Scan for the cell matching the given text and deliver its (x, y) coordinate at center. 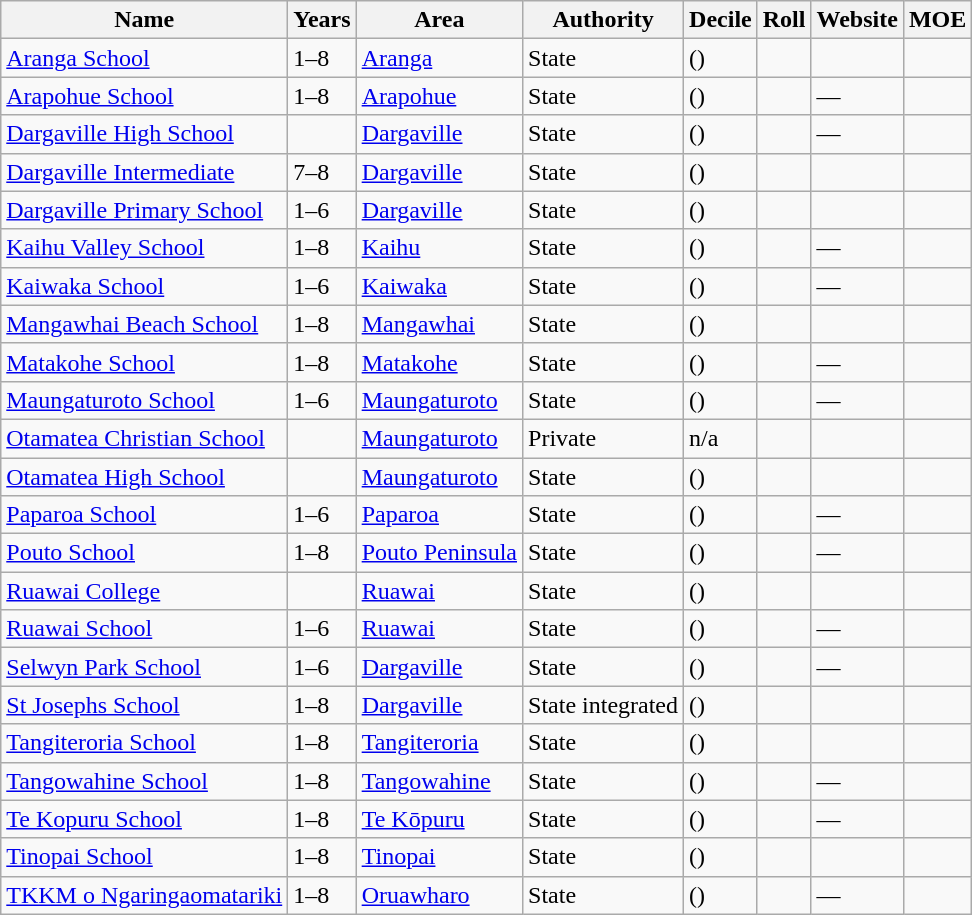
Matakohe School (144, 362)
Mangawhai (439, 324)
Arapohue (439, 96)
Tangiteroria School (144, 743)
Tangiteroria (439, 743)
Name (144, 20)
Oruawharo (439, 895)
St Josephs School (144, 705)
State integrated (604, 705)
Dargaville Primary School (144, 210)
Paparoa School (144, 515)
Tangowahine (439, 781)
Te Kopuru School (144, 819)
Ruawai School (144, 629)
Kaihu (439, 248)
TKKM o Ngaringaomatariki (144, 895)
Kaihu Valley School (144, 248)
Tinopai School (144, 857)
Area (439, 20)
Paparoa (439, 515)
Arapohue School (144, 96)
Otamatea Christian School (144, 438)
Selwyn Park School (144, 667)
Te Kōpuru (439, 819)
Pouto Peninsula (439, 553)
Kaiwaka (439, 286)
Pouto School (144, 553)
Aranga (439, 58)
Dargaville Intermediate (144, 172)
Authority (604, 20)
Roll (784, 20)
Kaiwaka School (144, 286)
Dargaville High School (144, 134)
n/a (721, 438)
MOE (937, 20)
Tinopai (439, 857)
Years (322, 20)
Website (857, 20)
Matakohe (439, 362)
7–8 (322, 172)
Ruawai College (144, 591)
Aranga School (144, 58)
Private (604, 438)
Maungaturoto School (144, 400)
Mangawhai Beach School (144, 324)
Otamatea High School (144, 477)
Decile (721, 20)
Tangowahine School (144, 781)
